Identify which cell holds the provided text, then report its [x, y] central coordinate. 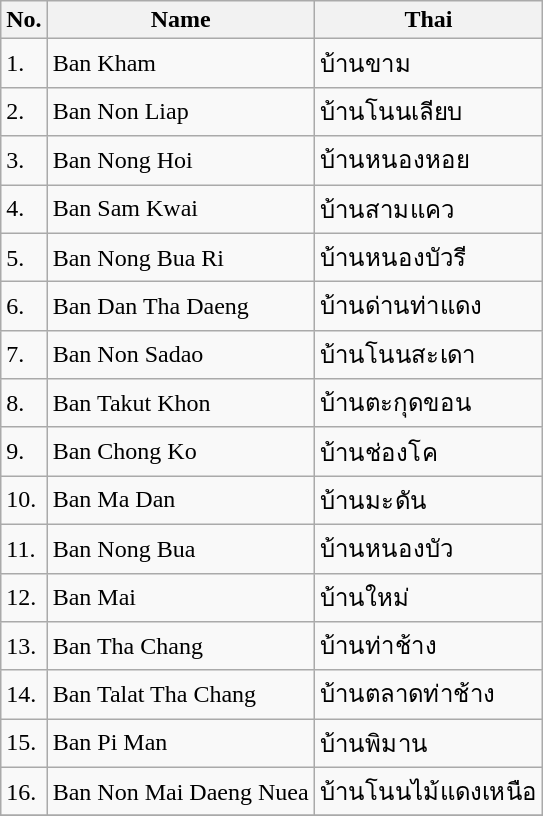
Ban Sam Kwai [180, 208]
บ้านตลาดท่าช้าง [428, 694]
บ้านโนนไม้แดงเหนือ [428, 792]
15. [24, 744]
9. [24, 452]
3. [24, 160]
Ban Pi Man [180, 744]
7. [24, 354]
บ้านหนองบัวรี [428, 258]
2. [24, 112]
บ้านพิมาน [428, 744]
Ban Mai [180, 598]
8. [24, 404]
Ban Kham [180, 64]
บ้านโนนสะเดา [428, 354]
11. [24, 548]
บ้านมะดัน [428, 500]
13. [24, 646]
Ban Non Liap [180, 112]
5. [24, 258]
6. [24, 306]
12. [24, 598]
บ้านขาม [428, 64]
Ban Nong Bua [180, 548]
14. [24, 694]
Ban Non Sadao [180, 354]
Ban Ma Dan [180, 500]
Ban Nong Bua Ri [180, 258]
10. [24, 500]
บ้านหนองบัว [428, 548]
No. [24, 20]
Name [180, 20]
Ban Chong Ko [180, 452]
Ban Tha Chang [180, 646]
บ้านตะกุดขอน [428, 404]
4. [24, 208]
Ban Nong Hoi [180, 160]
Ban Dan Tha Daeng [180, 306]
บ้านใหม่ [428, 598]
Ban Takut Khon [180, 404]
บ้านหนองหอย [428, 160]
บ้านช่องโค [428, 452]
Thai [428, 20]
1. [24, 64]
Ban Non Mai Daeng Nuea [180, 792]
16. [24, 792]
Ban Talat Tha Chang [180, 694]
บ้านท่าช้าง [428, 646]
บ้านสามแคว [428, 208]
บ้านด่านท่าแดง [428, 306]
บ้านโนนเลียบ [428, 112]
